Return the (x, y) coordinate for the center point of the cell that contains the specified text.  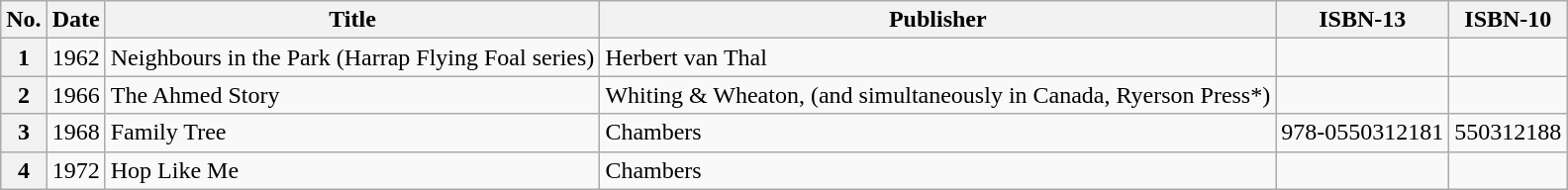
2 (24, 95)
Title (352, 20)
The Ahmed Story (352, 95)
1966 (75, 95)
3 (24, 133)
ISBN-13 (1362, 20)
Herbert van Thal (938, 57)
No. (24, 20)
Neighbours in the Park (Harrap Flying Foal series) (352, 57)
1968 (75, 133)
Publisher (938, 20)
Whiting & Wheaton, (and simultaneously in Canada, Ryerson Press*) (938, 95)
1962 (75, 57)
Family Tree (352, 133)
1972 (75, 170)
978-0550312181 (1362, 133)
1 (24, 57)
Date (75, 20)
550312188 (1509, 133)
ISBN-10 (1509, 20)
Hop Like Me (352, 170)
4 (24, 170)
